Determine the [x, y] coordinate at the center of the cell enclosing the given text.  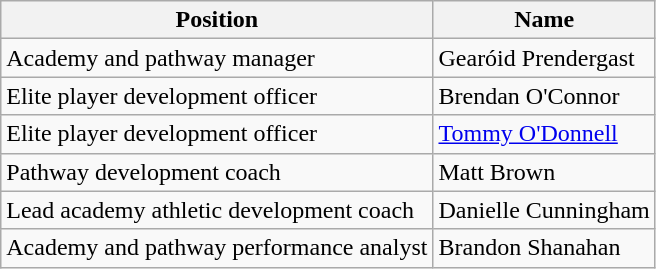
Danielle Cunningham [544, 210]
Academy and pathway manager [217, 58]
Academy and pathway performance analyst [217, 248]
Brendan O'Connor [544, 96]
Pathway development coach [217, 172]
Brandon Shanahan [544, 248]
Matt Brown [544, 172]
Name [544, 20]
Gearóid Prendergast [544, 58]
Lead academy athletic development coach [217, 210]
Tommy O'Donnell [544, 134]
Position [217, 20]
